Scan for the cell matching the given text and deliver its (X, Y) coordinate at center. 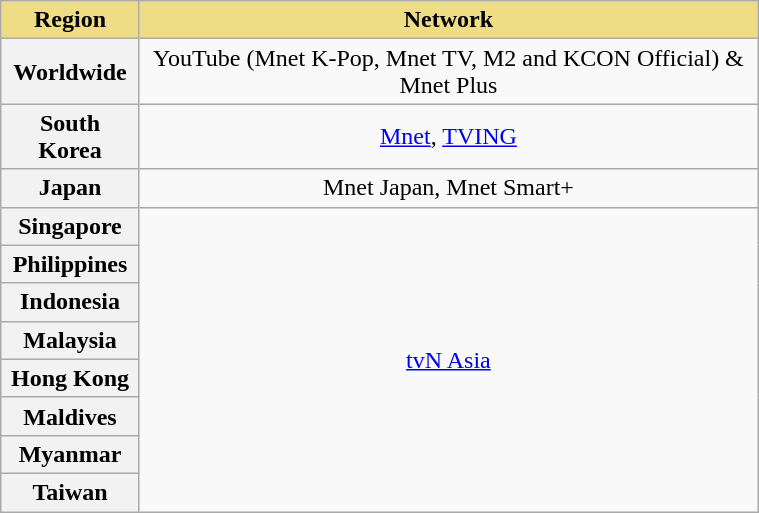
Mnet, TVING (448, 136)
Hong Kong (70, 378)
Malaysia (70, 340)
Region (70, 20)
Network (448, 20)
Indonesia (70, 302)
Taiwan (70, 492)
Singapore (70, 226)
Maldives (70, 416)
Myanmar (70, 454)
tvN Asia (448, 359)
Japan (70, 188)
Philippines (70, 264)
YouTube (Mnet K-Pop, Mnet TV, M2 and KCON Official) & Mnet Plus (448, 72)
Worldwide (70, 72)
South Korea (70, 136)
Mnet Japan, Mnet Smart+ (448, 188)
